Scan for the cell matching the given text and deliver its [X, Y] coordinate at center. 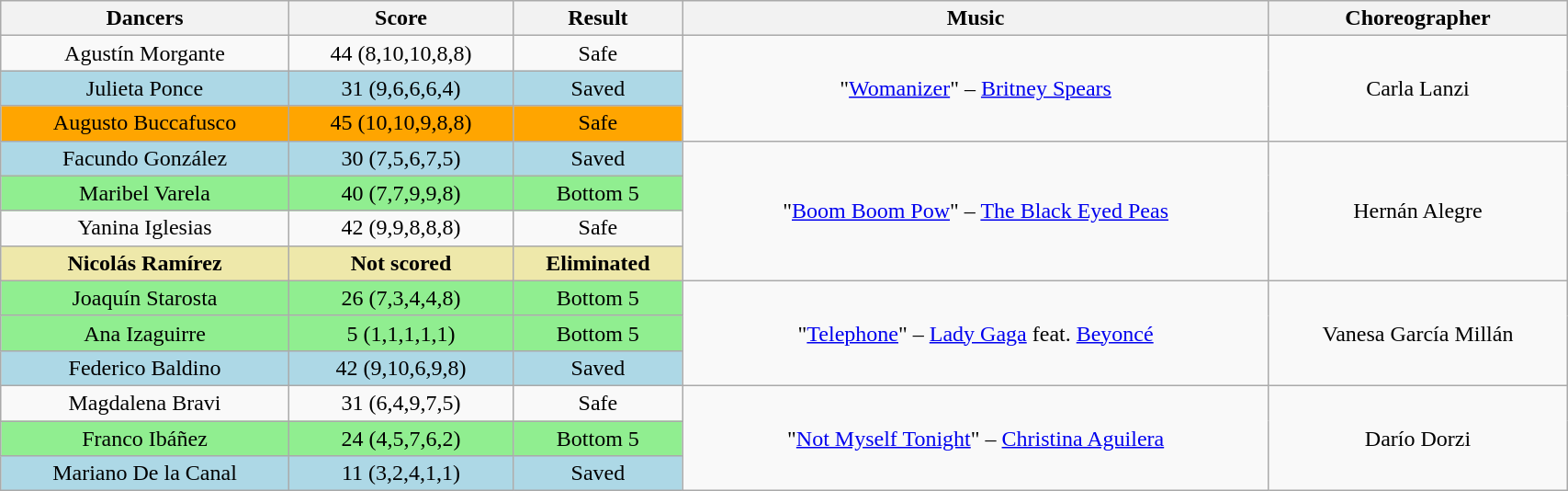
Dancers [145, 18]
26 (7,3,4,4,8) [400, 298]
Federico Baldino [145, 368]
31 (6,4,9,7,5) [400, 403]
"Womanizer" – Britney Spears [976, 88]
42 (9,9,8,8,8) [400, 228]
"Boom Boom Pow" – The Black Eyed Peas [976, 211]
"Not Myself Tonight" – Christina Aguilera [976, 438]
Choreographer [1417, 18]
Joaquín Starosta [145, 298]
Hernán Alegre [1417, 211]
40 (7,7,9,9,8) [400, 193]
Music [976, 18]
Eliminated [598, 263]
Maribel Varela [145, 193]
Result [598, 18]
Julieta Ponce [145, 88]
24 (4,5,7,6,2) [400, 439]
Nicolás Ramírez [145, 263]
Score [400, 18]
Facundo González [145, 158]
Not scored [400, 263]
Darío Dorzi [1417, 438]
Franco Ibáñez [145, 439]
Agustín Morgante [145, 53]
Mariano De la Canal [145, 474]
Carla Lanzi [1417, 88]
Magdalena Bravi [145, 403]
45 (10,10,9,8,8) [400, 123]
Vanesa García Millán [1417, 333]
"Telephone" – Lady Gaga feat. Beyoncé [976, 333]
5 (1,1,1,1,1) [400, 333]
30 (7,5,6,7,5) [400, 158]
Ana Izaguirre [145, 333]
31 (9,6,6,6,4) [400, 88]
42 (9,10,6,9,8) [400, 368]
Augusto Buccafusco [145, 123]
44 (8,10,10,8,8) [400, 53]
11 (3,2,4,1,1) [400, 474]
Yanina Iglesias [145, 228]
